Provide the [x, y] coordinate of the cell's center where the given text is located.  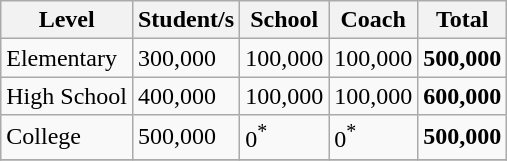
400,000 [186, 96]
Total [462, 20]
300,000 [186, 58]
High School [67, 96]
College [67, 138]
Level [67, 20]
Coach [374, 20]
School [284, 20]
Student/s [186, 20]
Elementary [67, 58]
600,000 [462, 96]
